Find where the given text appears and provide that cell's center as (X, Y) coordinate. 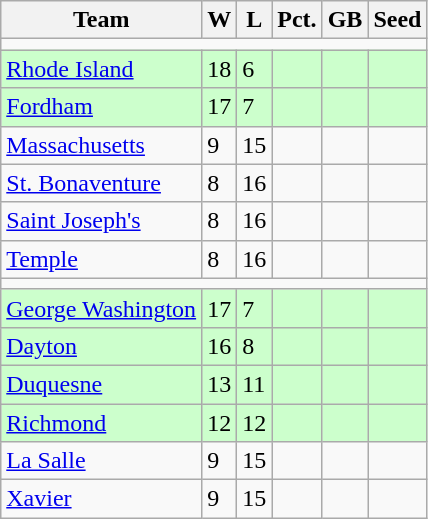
Temple (102, 259)
13 (220, 384)
Duquesne (102, 384)
Team (102, 20)
6 (254, 69)
Saint Joseph's (102, 221)
Fordham (102, 107)
Massachusetts (102, 145)
Richmond (102, 423)
Rhode Island (102, 69)
L (254, 20)
W (220, 20)
St. Bonaventure (102, 183)
18 (220, 69)
George Washington (102, 308)
La Salle (102, 461)
Seed (398, 20)
Xavier (102, 499)
Pct. (297, 20)
Dayton (102, 346)
GB (345, 20)
11 (254, 384)
